Extract the [X, Y] coordinate from the center of the cell holding the provided text.  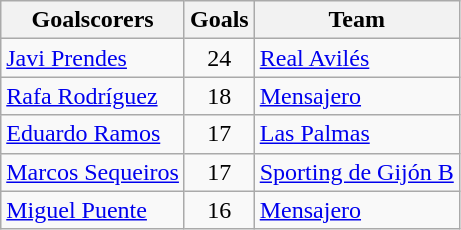
Javi Prendes [93, 58]
Sporting de Gijón B [356, 172]
Goalscorers [93, 20]
Goals [219, 20]
Real Avilés [356, 58]
Marcos Sequeiros [93, 172]
Rafa Rodríguez [93, 96]
Eduardo Ramos [93, 134]
16 [219, 210]
Team [356, 20]
18 [219, 96]
Las Palmas [356, 134]
24 [219, 58]
Miguel Puente [93, 210]
